Detect which cell encompasses the target text, then output its (x, y) center coordinate. 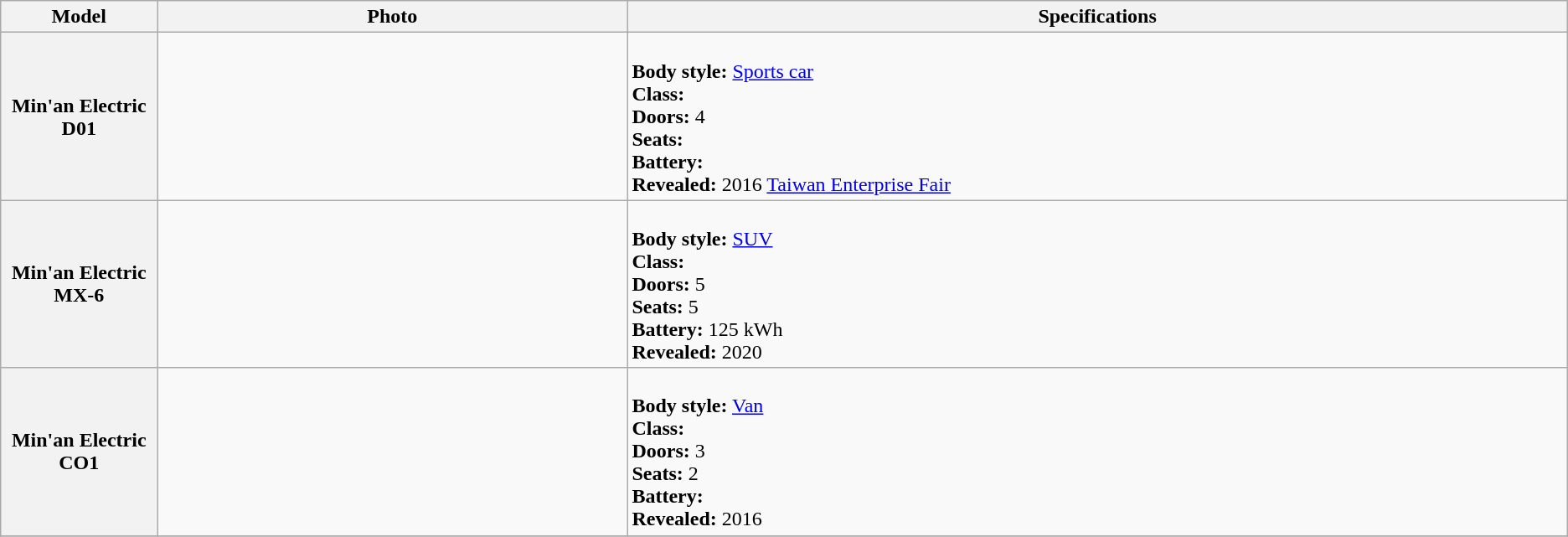
Specifications (1097, 17)
Model (79, 17)
Min'an Electric MX-6 (79, 284)
Body style: VanClass:Doors: 3Seats: 2Battery:Revealed: 2016 (1097, 452)
Photo (392, 17)
Min'an Electric CO1 (79, 452)
Body style: Sports carClass:Doors: 4Seats:Battery:Revealed: 2016 Taiwan Enterprise Fair (1097, 116)
Body style: SUVClass:Doors: 5Seats: 5Battery: 125 kWhRevealed: 2020 (1097, 284)
Min'an Electric D01 (79, 116)
